Capture the cell that displays the provided text and extract its (X, Y) central coordinate. 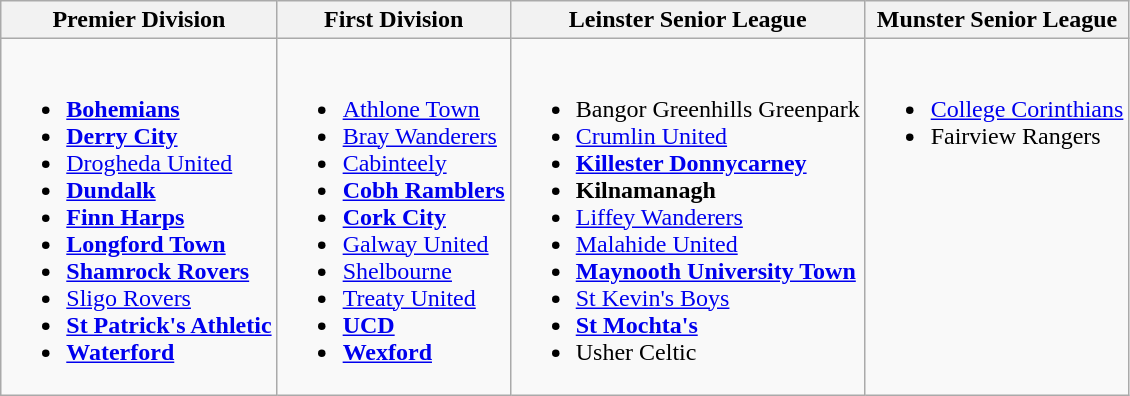
Athlone TownBray WanderersCabinteelyCobh RamblersCork CityGalway UnitedShelbourneTreaty UnitedUCDWexford (394, 217)
College CorinthiansFairview Rangers (997, 217)
First Division (394, 20)
Munster Senior League (997, 20)
Premier Division (139, 20)
Leinster Senior League (688, 20)
BohemiansDerry CityDrogheda UnitedDundalkFinn HarpsLongford TownShamrock RoversSligo RoversSt Patrick's AthleticWaterford (139, 217)
